Scan for the cell matching the given text and deliver its [x, y] coordinate at center. 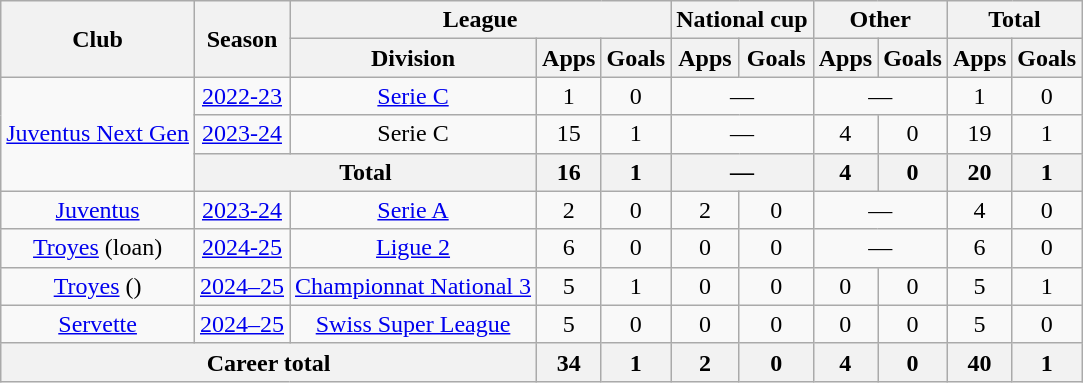
20 [979, 172]
16 [569, 172]
Championnat National 3 [414, 286]
Ligue 2 [414, 248]
Career total [269, 362]
2024-25 [242, 248]
Swiss Super League [414, 324]
2022-23 [242, 96]
Club [98, 39]
Troyes (loan) [98, 248]
19 [979, 134]
Division [414, 58]
40 [979, 362]
Juventus [98, 210]
Servette [98, 324]
League [480, 20]
15 [569, 134]
Troyes () [98, 286]
Other [880, 20]
National cup [742, 20]
Serie A [414, 210]
Juventus Next Gen [98, 134]
34 [569, 362]
Season [242, 39]
